Capture the cell that displays the provided text and extract its (X, Y) central coordinate. 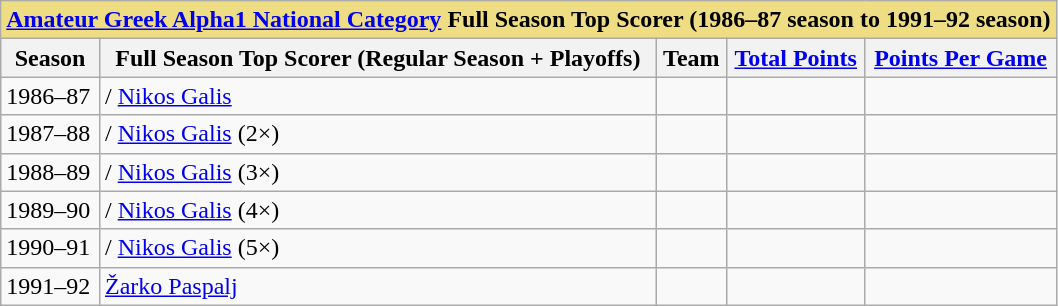
Amateur Greek Alpha1 National Category Full Season Top Scorer (1986–87 season to 1991–92 season) (528, 20)
Full Season Top Scorer (Regular Season + Playoffs) (378, 58)
/ Nikos Galis (378, 96)
/ Nikos Galis (3×) (378, 172)
1986–87 (50, 96)
Points Per Game (960, 58)
Team (691, 58)
1989–90 (50, 210)
1988–89 (50, 172)
1990–91 (50, 248)
1987–88 (50, 134)
1991–92 (50, 286)
/ Nikos Galis (4×) (378, 210)
Season (50, 58)
Žarko Paspalj (378, 286)
/ Nikos Galis (2×) (378, 134)
/ Nikos Galis (5×) (378, 248)
Total Points (796, 58)
